For the text-containing cell, return its midpoint in (x, y) coordinate format. 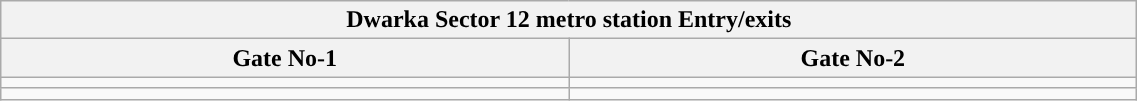
Gate No-1 (285, 58)
Dwarka Sector 12 metro station Entry/exits (569, 20)
Gate No-2 (853, 58)
